Scan for the cell matching the given text and deliver its (x, y) coordinate at center. 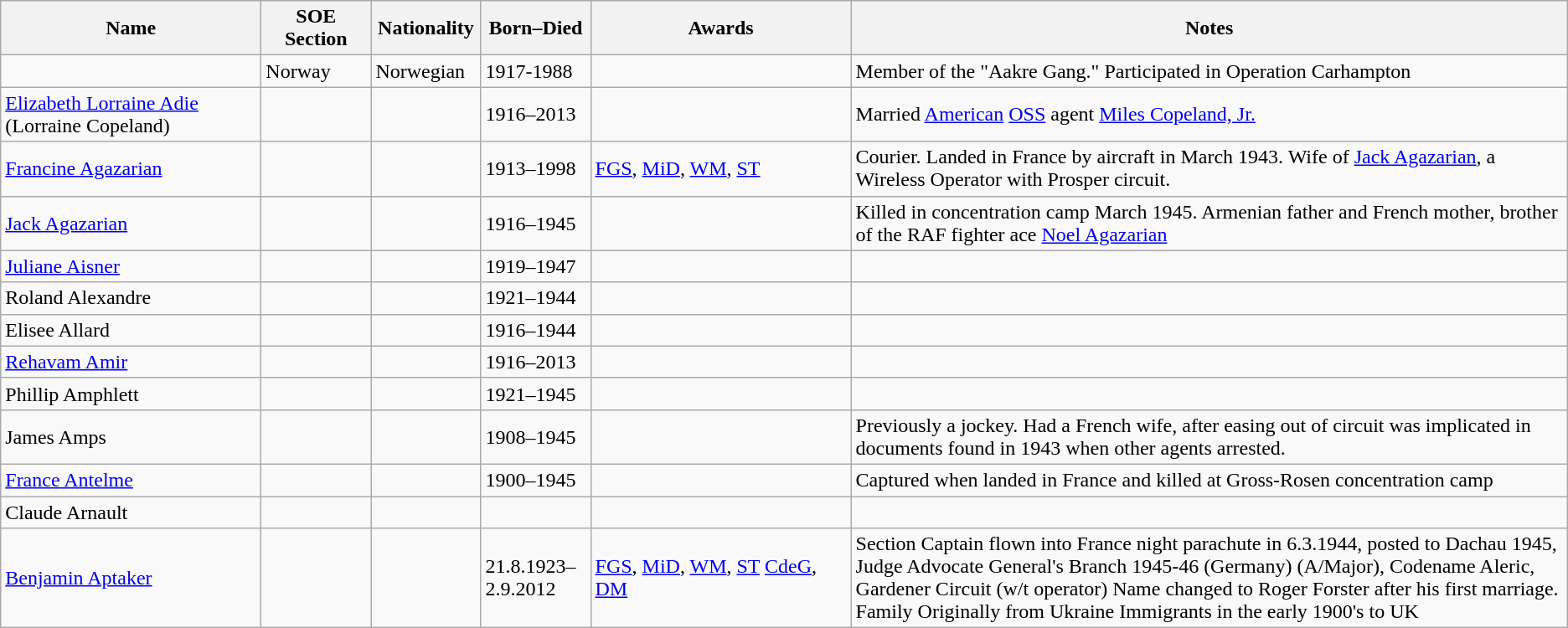
21.8.1923–2.9.2012 (536, 578)
Claude Arnault (131, 512)
FGS, MiD, WM, ST CdeG, DM (720, 578)
Benjamin Aptaker (131, 578)
Roland Alexandre (131, 298)
1919–1947 (536, 266)
1908–1945 (536, 437)
Awards (720, 28)
1917-1988 (536, 71)
Elisee Allard (131, 330)
Captured when landed in France and killed at Gross-Rosen concentration camp (1210, 480)
Courier. Landed in France by aircraft in March 1943. Wife of Jack Agazarian, a Wireless Operator with Prosper circuit. (1210, 169)
SOE Section (317, 28)
Notes (1210, 28)
Jack Agazarian (131, 223)
1916–1945 (536, 223)
1913–1998 (536, 169)
Born–Died (536, 28)
Rehavam Amir (131, 362)
Francine Agazarian (131, 169)
Norwegian (426, 71)
James Amps (131, 437)
1916–1944 (536, 330)
1921–1944 (536, 298)
France Antelme (131, 480)
Previously a jockey. Had a French wife, after easing out of circuit was implicated in documents found in 1943 when other agents arrested. (1210, 437)
Name (131, 28)
1921–1945 (536, 394)
Phillip Amphlett (131, 394)
1900–1945 (536, 480)
Elizabeth Lorraine Adie (Lorraine Copeland) (131, 114)
Married American OSS agent Miles Copeland, Jr. (1210, 114)
Juliane Aisner (131, 266)
Norway (317, 71)
FGS, MiD, WM, ST (720, 169)
Member of the "Aakre Gang." Participated in Operation Carhampton (1210, 71)
Killed in concentration camp March 1945. Armenian father and French mother, brother of the RAF fighter ace Noel Agazarian (1210, 223)
Nationality (426, 28)
